Provide the [x, y] coordinate of the cell's center where the given text is located.  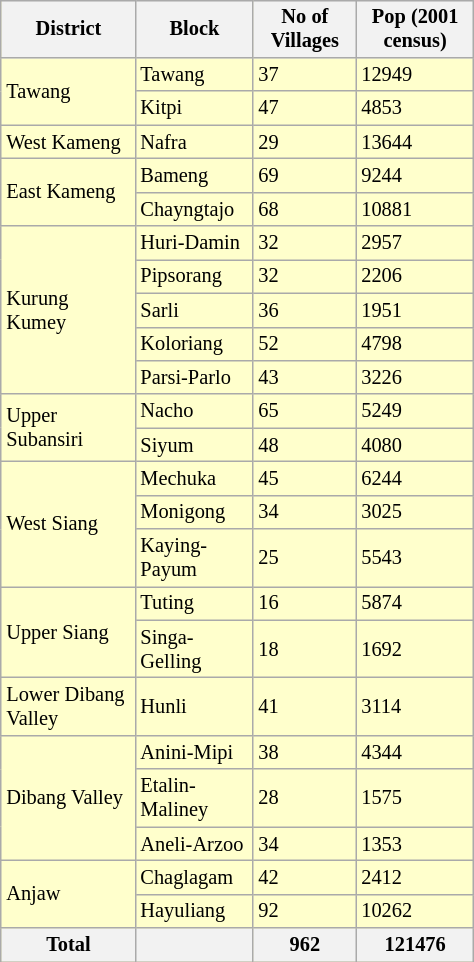
Total [68, 945]
9244 [414, 176]
1575 [414, 798]
Tuting [194, 604]
Kurung Kumey [68, 310]
Pipsorang [194, 277]
Lower Dibang Valley [68, 707]
West Kameng [68, 142]
Dibang Valley [68, 798]
4344 [414, 753]
47 [304, 108]
Aneli-Arzoo [194, 844]
42 [304, 878]
1353 [414, 844]
Pop (2001 census) [414, 29]
Siyum [194, 445]
4798 [414, 344]
38 [304, 753]
5874 [414, 604]
Anini-Mipi [194, 753]
92 [304, 911]
Bameng [194, 176]
13644 [414, 142]
Monigong [194, 512]
43 [304, 378]
Kitpi [194, 108]
45 [304, 479]
962 [304, 945]
1692 [414, 649]
Huri-Damin [194, 243]
36 [304, 310]
37 [304, 75]
25 [304, 558]
Block [194, 29]
West Siang [68, 524]
Chayngtajo [194, 209]
5249 [414, 411]
16 [304, 604]
4080 [414, 445]
Singa-Gelling [194, 649]
Sarli [194, 310]
48 [304, 445]
69 [304, 176]
28 [304, 798]
Hayuliang [194, 911]
3226 [414, 378]
65 [304, 411]
East Kameng [68, 192]
Nafra [194, 142]
Etalin-Maliney [194, 798]
18 [304, 649]
1951 [414, 310]
Kaying-Payum [194, 558]
Koloriang [194, 344]
52 [304, 344]
2206 [414, 277]
District [68, 29]
3025 [414, 512]
12949 [414, 75]
121476 [414, 945]
No of Villages [304, 29]
4853 [414, 108]
Chaglagam [194, 878]
Parsi-Parlo [194, 378]
68 [304, 209]
2412 [414, 878]
Upper Siang [68, 632]
Upper Subansiri [68, 428]
Mechuka [194, 479]
Anjaw [68, 894]
10262 [414, 911]
41 [304, 707]
6244 [414, 479]
29 [304, 142]
5543 [414, 558]
Nacho [194, 411]
2957 [414, 243]
3114 [414, 707]
Hunli [194, 707]
10881 [414, 209]
